Output the [x, y] coordinate of the center of the cell containing the given text.  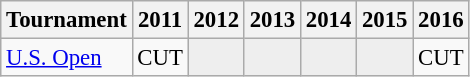
2016 [441, 20]
2012 [216, 20]
2015 [385, 20]
2014 [328, 20]
U.S. Open [66, 58]
Tournament [66, 20]
2013 [272, 20]
2011 [160, 20]
